Provide the (X, Y) coordinate of the cell's center where the given text is located.  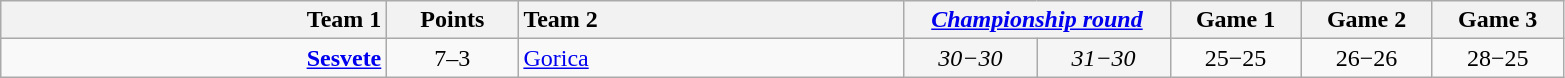
Championship round (1037, 20)
Team 2 (711, 20)
Team 1 (194, 20)
Game 1 (1236, 20)
Sesvete (194, 58)
Gorica (711, 58)
26−26 (1366, 58)
25−25 (1236, 58)
28−25 (1498, 58)
7–3 (452, 58)
Game 2 (1366, 20)
30−30 (970, 58)
31−30 (1104, 58)
Game 3 (1498, 20)
Points (452, 20)
